For the text-containing cell, return its midpoint in (x, y) coordinate format. 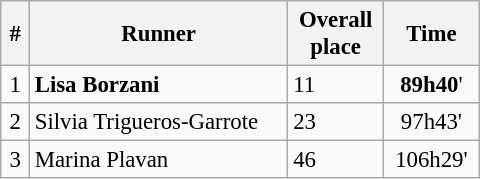
11 (336, 85)
Runner (158, 34)
23 (336, 122)
3 (16, 160)
Silvia Trigueros-Garrote (158, 122)
97h43' (432, 122)
Overall place (336, 34)
Marina Plavan (158, 160)
2 (16, 122)
1 (16, 85)
46 (336, 160)
89h40' (432, 85)
Time (432, 34)
# (16, 34)
106h29' (432, 160)
Lisa Borzani (158, 85)
